Determine the (X, Y) coordinate at the center of the cell enclosing the given text.  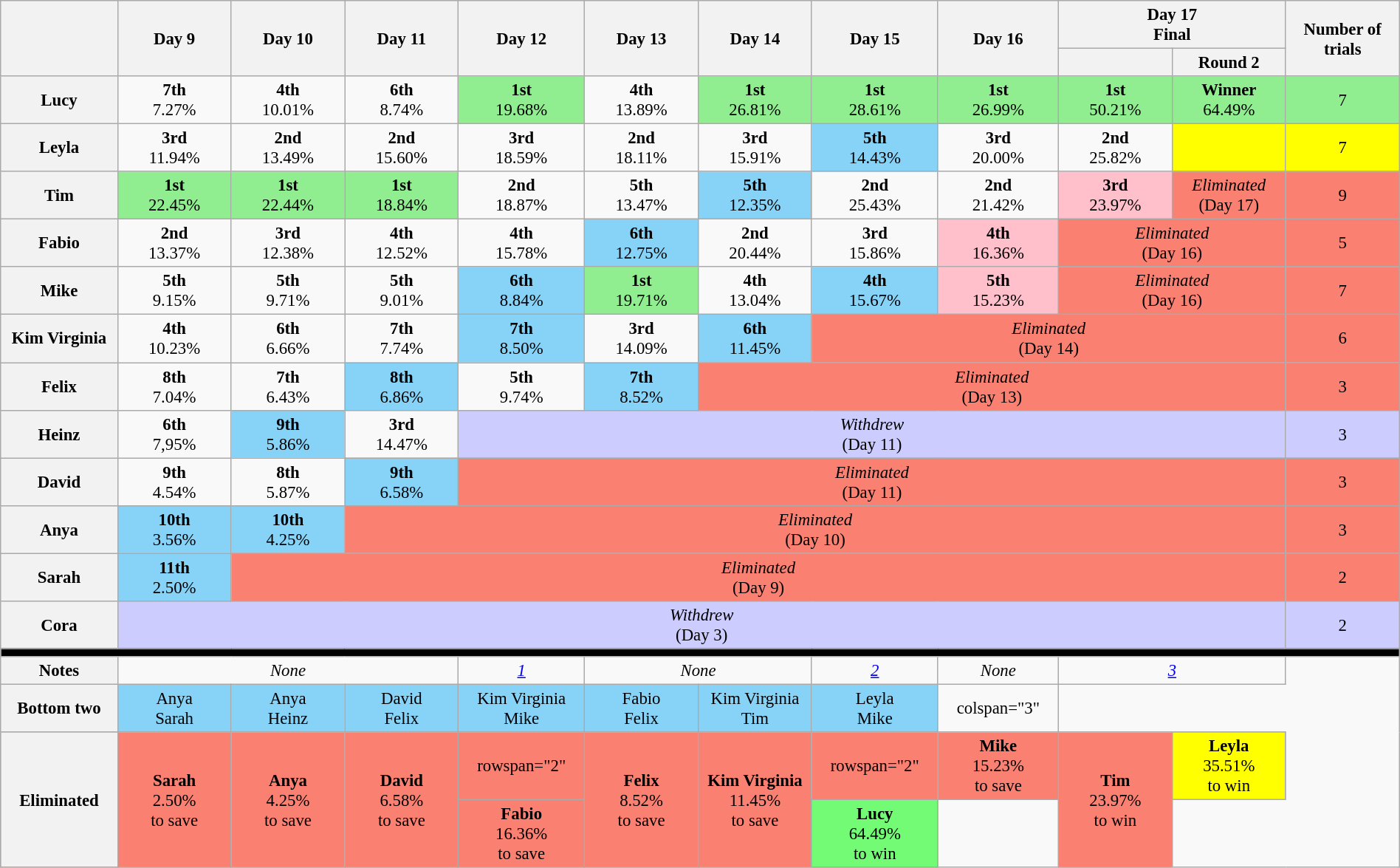
1st18.84% (402, 195)
4th13.04% (755, 291)
Day 15 (874, 38)
DavidFelix (402, 708)
5th9.71% (288, 291)
3rd12.38% (288, 244)
3rd14.09% (642, 338)
6th11.45% (755, 338)
Withdrew(Day 3) (701, 625)
Mike (59, 291)
5th15.23% (998, 291)
Fabio (59, 244)
Leyla35.51%to win (1229, 766)
Withdrew(Day 11) (872, 434)
1 (521, 671)
Number of trials (1342, 38)
Kim VirginiaMike (521, 708)
1st50.21% (1115, 100)
2nd21.42% (998, 195)
3rd18.59% (521, 148)
Heinz (59, 434)
6th12.75% (642, 244)
8th7.04% (174, 387)
Kim VirginiaTim (755, 708)
David6.58%to save (402, 799)
Day 14 (755, 38)
5th9.15% (174, 291)
Eliminated(Day 10) (815, 529)
Lucy (59, 100)
Tim (59, 195)
Eliminated(Day 9) (758, 578)
Day 9 (174, 38)
Eliminated(Day 13) (992, 387)
Kim Virginia (59, 338)
Day 11 (402, 38)
7th7.27% (174, 100)
Round 2 (1229, 63)
Anya4.25%to save (288, 799)
1st28.61% (874, 100)
5th14.43% (874, 148)
2nd20.44% (755, 244)
7th6.43% (288, 387)
11th2.50% (174, 578)
1st22.45% (174, 195)
David (59, 482)
6th8.74% (402, 100)
4th10.01% (288, 100)
9th4.54% (174, 482)
Bottom two (59, 708)
3rd15.91% (755, 148)
Day 17Final (1172, 25)
6th8.84% (521, 291)
8th6.86% (402, 387)
Sarah (59, 578)
5 (1342, 244)
4th10.23% (174, 338)
1st26.99% (998, 100)
7th7.74% (402, 338)
2nd25.82% (1115, 148)
2nd25.43% (874, 195)
Eliminated(Day 14) (1049, 338)
Felix (59, 387)
Tim23.97%to win (1115, 799)
AnyaSarah (174, 708)
Cora (59, 625)
Fabio16.36%to save (521, 834)
3rd11.94% (174, 148)
Winner64.49% (1229, 100)
Eliminated(Day 11) (872, 482)
Leyla (59, 148)
Anya (59, 529)
Day 12 (521, 38)
1st22.44% (288, 195)
10th4.25% (288, 529)
3rd14.47% (402, 434)
6 (1342, 338)
LeylaMike (874, 708)
10th3.56% (174, 529)
Sarah2.50%to save (174, 799)
2nd13.49% (288, 148)
Day 13 (642, 38)
9th5.86% (288, 434)
2nd13.37% (174, 244)
2nd18.11% (642, 148)
Eliminated(Day 17) (1229, 195)
7th8.52% (642, 387)
4th12.52% (402, 244)
4th13.89% (642, 100)
3rd20.00% (998, 148)
4th16.36% (998, 244)
Day 16 (998, 38)
3rd15.86% (874, 244)
6th7,95% (174, 434)
Lucy64.49%to win (874, 834)
7th8.50% (521, 338)
Mike15.23%to save (998, 766)
5th9.74% (521, 387)
Eliminated (59, 799)
1st19.71% (642, 291)
FabioFelix (642, 708)
6th6.66% (288, 338)
Kim Virginia11.45%to save (755, 799)
5th12.35% (755, 195)
9th6.58% (402, 482)
8th5.87% (288, 482)
4th15.67% (874, 291)
1st19.68% (521, 100)
5th9.01% (402, 291)
AnyaHeinz (288, 708)
Day 10 (288, 38)
Felix8.52%to save (642, 799)
9 (1342, 195)
5th13.47% (642, 195)
2nd18.87% (521, 195)
1st26.81% (755, 100)
2nd15.60% (402, 148)
3rd23.97% (1115, 195)
Notes (59, 671)
4th15.78% (521, 244)
colspan="3" (998, 708)
